For the text-containing cell, return its midpoint in (x, y) coordinate format. 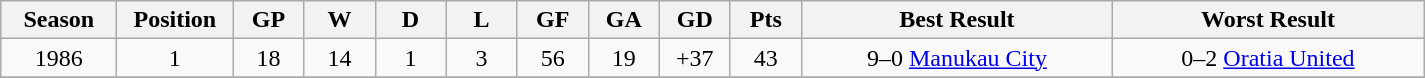
+37 (694, 58)
GP (268, 20)
GF (552, 20)
L (482, 20)
1986 (59, 58)
43 (766, 58)
14 (340, 58)
56 (552, 58)
Position (175, 20)
3 (482, 58)
GA (624, 20)
19 (624, 58)
18 (268, 58)
0–2 Oratia United (1268, 58)
D (410, 20)
Pts (766, 20)
GD (694, 20)
Worst Result (1268, 20)
Season (59, 20)
W (340, 20)
Best Result (956, 20)
9–0 Manukau City (956, 58)
